Return (X, Y) of the center of cell containing provided text 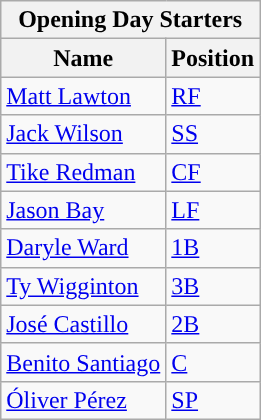
1B (213, 248)
Daryle Ward (84, 248)
Opening Day Starters (130, 20)
Jason Bay (84, 210)
RF (213, 96)
2B (213, 324)
Jack Wilson (84, 134)
José Castillo (84, 324)
Name (84, 58)
3B (213, 286)
Tike Redman (84, 172)
CF (213, 172)
LF (213, 210)
Ty Wigginton (84, 286)
Benito Santiago (84, 362)
C (213, 362)
Position (213, 58)
Óliver Pérez (84, 400)
SS (213, 134)
SP (213, 400)
Matt Lawton (84, 96)
